Extract the [x, y] coordinate from the center of the cell holding the provided text.  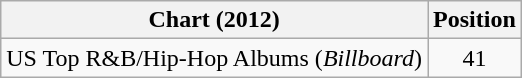
Chart (2012) [214, 20]
US Top R&B/Hip-Hop Albums (Billboard) [214, 58]
Position [475, 20]
41 [475, 58]
